Identify which cell holds the provided text, then report its [X, Y] central coordinate. 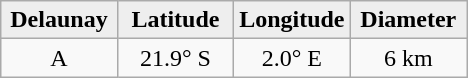
Delaunay [59, 20]
21.9° S [175, 58]
2.0° E [292, 58]
Diameter [408, 20]
Latitude [175, 20]
A [59, 58]
6 km [408, 58]
Longitude [292, 20]
